Capture the cell that displays the provided text and extract its [x, y] central coordinate. 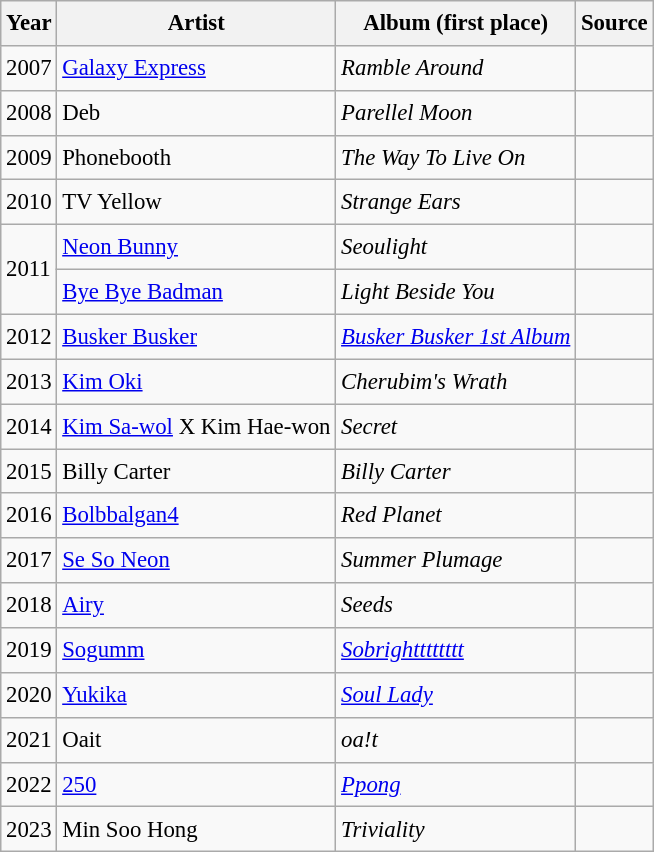
Kim Oki [196, 382]
2013 [29, 382]
2008 [29, 114]
Neon Bunny [196, 248]
Deb [196, 114]
TV Yellow [196, 202]
2022 [29, 784]
Kim Sa-wol X Kim Hae-won [196, 426]
Triviality [456, 830]
oa!t [456, 740]
Oait [196, 740]
Light Beside You [456, 292]
Busker Busker 1st Album [456, 336]
Yukika [196, 696]
2012 [29, 336]
2017 [29, 560]
Busker Busker [196, 336]
Galaxy Express [196, 68]
Phonebooth [196, 158]
Ramble Around [456, 68]
Summer Plumage [456, 560]
Sobrightttttttt [456, 650]
Artist [196, 24]
Cherubim's Wrath [456, 382]
Strange Ears [456, 202]
2016 [29, 516]
2020 [29, 696]
Bolbbalgan4 [196, 516]
2021 [29, 740]
Seoulight [456, 248]
2023 [29, 830]
Parellel Moon [456, 114]
Seeds [456, 606]
2019 [29, 650]
Se So Neon [196, 560]
2007 [29, 68]
Ppong [456, 784]
Soul Lady [456, 696]
Source [614, 24]
2018 [29, 606]
250 [196, 784]
Secret [456, 426]
Sogumm [196, 650]
Album (first place) [456, 24]
Year [29, 24]
2014 [29, 426]
2010 [29, 202]
2015 [29, 472]
Min Soo Hong [196, 830]
Airy [196, 606]
Bye Bye Badman [196, 292]
2011 [29, 270]
2009 [29, 158]
Red Planet [456, 516]
The Way To Live On [456, 158]
